Provide the [X, Y] coordinate of the cell's center where the given text is located.  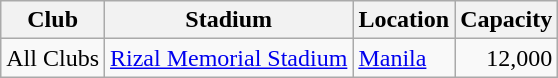
Location [404, 20]
Rizal Memorial Stadium [229, 58]
12,000 [506, 58]
All Clubs [53, 58]
Stadium [229, 20]
Manila [404, 58]
Capacity [506, 20]
Club [53, 20]
